Identify which cell holds the provided text, then report its [X, Y] central coordinate. 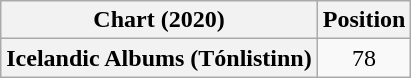
Chart (2020) [159, 20]
Position [364, 20]
78 [364, 58]
Icelandic Albums (Tónlistinn) [159, 58]
